Scan for the cell matching the given text and deliver its (X, Y) coordinate at center. 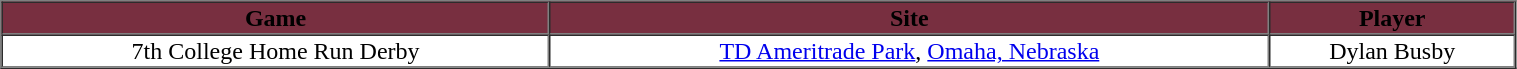
7th College Home Run Derby (276, 50)
TD Ameritrade Park, Omaha, Nebraska (910, 50)
Game (276, 18)
Dylan Busby (1392, 50)
Player (1392, 18)
Site (910, 18)
